Pinpoint the cell where the given text exists, returning its (X, Y) midpoint coordinate. 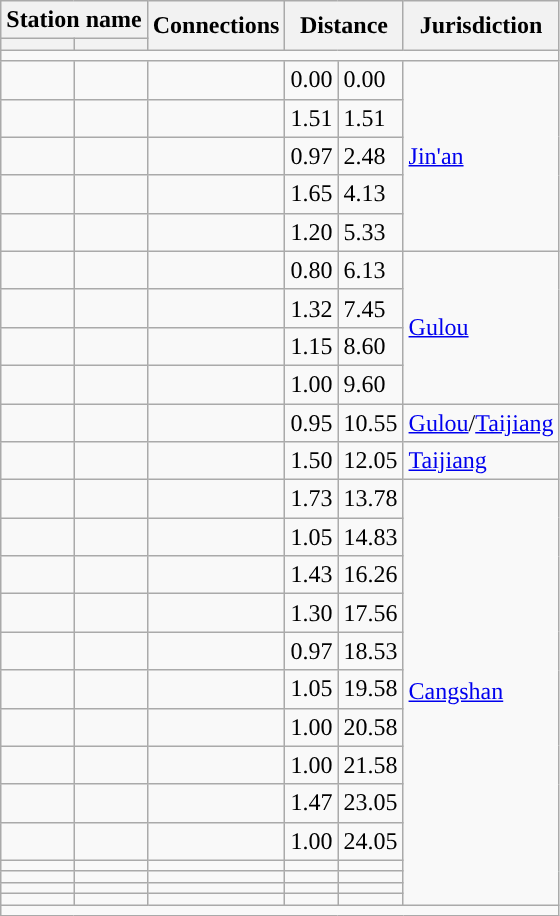
1.43 (312, 575)
17.56 (370, 613)
Cangshan (481, 692)
20.58 (370, 727)
0.95 (312, 423)
5.33 (370, 232)
16.26 (370, 575)
1.20 (312, 232)
1.47 (312, 803)
1.65 (312, 194)
2.48 (370, 156)
9.60 (370, 384)
8.60 (370, 346)
18.53 (370, 651)
12.05 (370, 461)
Distance (344, 26)
Taijiang (481, 461)
1.50 (312, 461)
13.78 (370, 499)
Gulou/Taijiang (481, 423)
1.15 (312, 346)
1.73 (312, 499)
4.13 (370, 194)
0.80 (312, 270)
Jin'an (481, 156)
1.30 (312, 613)
Connections (216, 26)
7.45 (370, 308)
6.13 (370, 270)
Jurisdiction (481, 26)
Station name (74, 20)
Gulou (481, 327)
21.58 (370, 765)
23.05 (370, 803)
10.55 (370, 423)
24.05 (370, 841)
14.83 (370, 537)
1.32 (312, 308)
19.58 (370, 689)
